Identify which cell holds the provided text, then report its (X, Y) central coordinate. 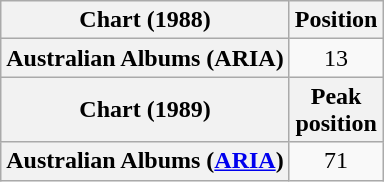
Chart (1989) (145, 110)
Chart (1988) (145, 20)
Position (336, 20)
71 (336, 161)
13 (336, 58)
Peakposition (336, 110)
